Output the [X, Y] coordinate of the center of the cell containing the given text.  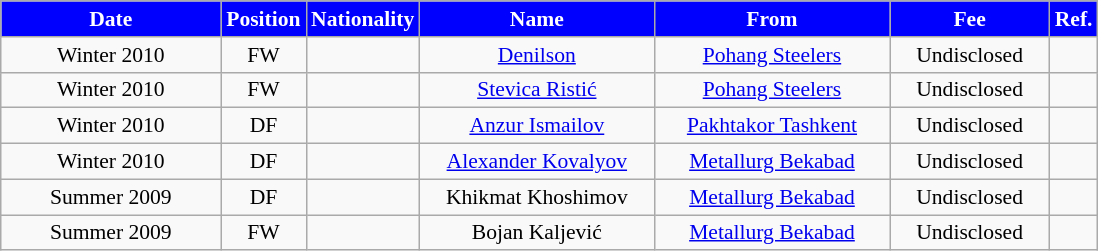
Stevica Ristić [536, 90]
Fee [970, 19]
Nationality [362, 19]
Ref. [1074, 19]
Bojan Kaljević [536, 233]
Position [264, 19]
From [772, 19]
Date [111, 19]
Pakhtakor Tashkent [772, 126]
Name [536, 19]
Alexander Kovalyov [536, 162]
Denilson [536, 55]
Khikmat Khoshimov [536, 197]
Anzur Ismailov [536, 126]
